Detect which cell encompasses the target text, then output its [x, y] center coordinate. 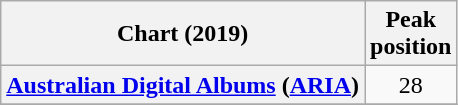
Australian Digital Albums (ARIA) [183, 85]
28 [411, 85]
Chart (2019) [183, 34]
Peakposition [411, 34]
